Scan for the cell matching the given text and deliver its [x, y] coordinate at center. 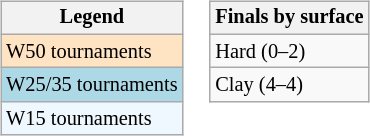
W15 tournaments [92, 119]
Finals by surface [289, 18]
Hard (0–2) [289, 51]
W50 tournaments [92, 51]
Legend [92, 18]
Clay (4–4) [289, 85]
W25/35 tournaments [92, 85]
